Search for the cell housing the specified text and yield its [x, y] center coordinate. 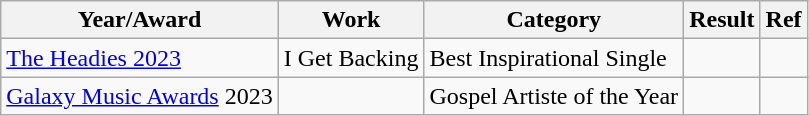
I Get Backing [351, 58]
Year/Award [140, 20]
Ref [784, 20]
The Headies 2023 [140, 58]
Galaxy Music Awards 2023 [140, 96]
Best Inspirational Single [554, 58]
Gospel Artiste of the Year [554, 96]
Result [722, 20]
Work [351, 20]
Category [554, 20]
